Return [X, Y] of the center of cell containing provided text 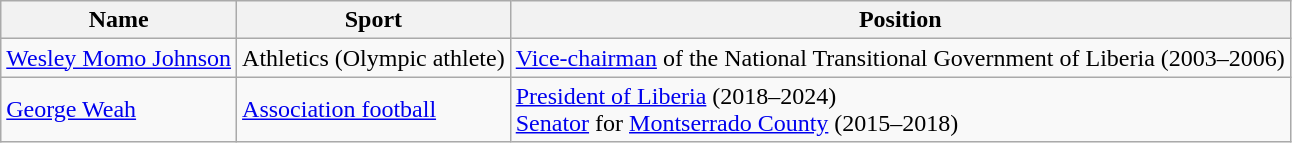
George Weah [119, 110]
Sport [374, 20]
Position [900, 20]
Vice-chairman of the National Transitional Government of Liberia (2003–2006) [900, 58]
Association football [374, 110]
Name [119, 20]
Wesley Momo Johnson [119, 58]
President of Liberia (2018–2024)Senator for Montserrado County (2015–2018) [900, 110]
Athletics (Olympic athlete) [374, 58]
